Output the (x, y) coordinate of the center of the cell containing the given text.  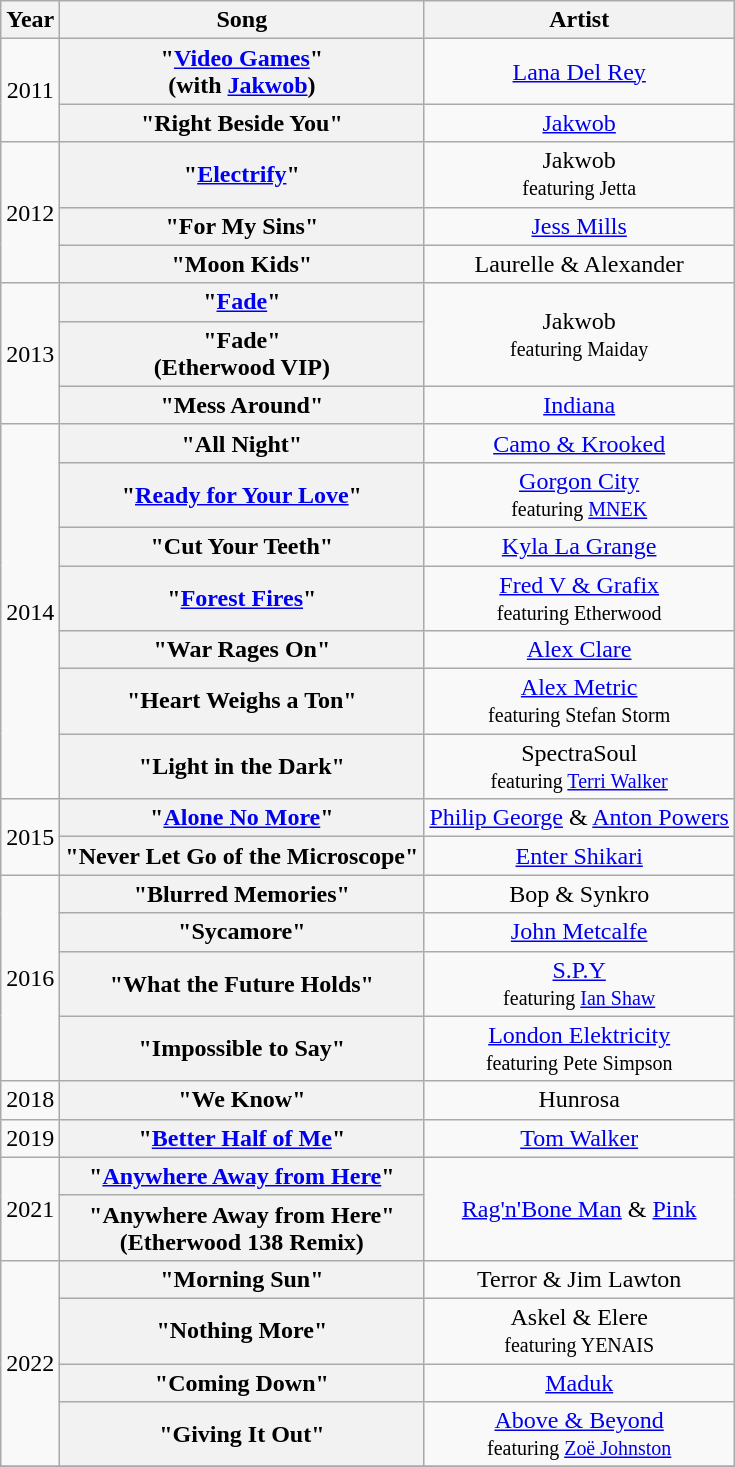
Hunrosa (580, 1100)
"What the Future Holds" (242, 984)
"Ready for Your Love" (242, 494)
Alex Clare (580, 650)
Fred V & Grafixfeaturing Etherwood (580, 598)
2021 (30, 1208)
"Right Beside You" (242, 123)
"Fade"(Etherwood VIP) (242, 354)
Camo & Krooked (580, 443)
Laurelle & Alexander (580, 264)
"Giving It Out" (242, 1434)
Jakwob (580, 123)
"All Night" (242, 443)
2013 (30, 354)
"Video Games"(with Jakwob) (242, 72)
2015 (30, 837)
"Coming Down" (242, 1383)
2012 (30, 212)
"Fade" (242, 302)
Terror & Jim Lawton (580, 1279)
"Moon Kids" (242, 264)
S.P.Yfeaturing Ian Shaw (580, 984)
Tom Walker (580, 1138)
"Morning Sun" (242, 1279)
"For My Sins" (242, 226)
2011 (30, 90)
Enter Shikari (580, 856)
Lana Del Rey (580, 72)
Askel & Elerefeaturing YENAIS (580, 1330)
Artist (580, 20)
"Mess Around" (242, 405)
Above & Beyondfeaturing Zoë Johnston (580, 1434)
Rag'n'Bone Man & Pink (580, 1208)
London Elektricityfeaturing Pete Simpson (580, 1048)
"War Rages On" (242, 650)
"Electrify" (242, 174)
Year (30, 20)
"Anywhere Away from Here" (242, 1176)
"Alone No More" (242, 818)
Jakwobfeaturing Maiday (580, 334)
SpectraSoulfeaturing Terri Walker (580, 766)
"Blurred Memories" (242, 894)
Kyla La Grange (580, 546)
"Heart Weighs a Ton" (242, 702)
John Metcalfe (580, 932)
"Better Half of Me" (242, 1138)
2022 (30, 1363)
Gorgon Cityfeaturing MNEK (580, 494)
Maduk (580, 1383)
"We Know" (242, 1100)
Jess Mills (580, 226)
"Cut Your Teeth" (242, 546)
"Light in the Dark" (242, 766)
"Nothing More" (242, 1330)
Alex Metricfeaturing Stefan Storm (580, 702)
2014 (30, 611)
2019 (30, 1138)
Jakwobfeaturing Jetta (580, 174)
"Anywhere Away from Here"(Etherwood 138 Remix) (242, 1228)
2016 (30, 978)
2018 (30, 1100)
"Forest Fires" (242, 598)
Philip George & Anton Powers (580, 818)
"Impossible to Say" (242, 1048)
Indiana (580, 405)
Song (242, 20)
Bop & Synkro (580, 894)
"Never Let Go of the Microscope" (242, 856)
"Sycamore" (242, 932)
